Search for the cell housing the specified text and yield its (X, Y) center coordinate. 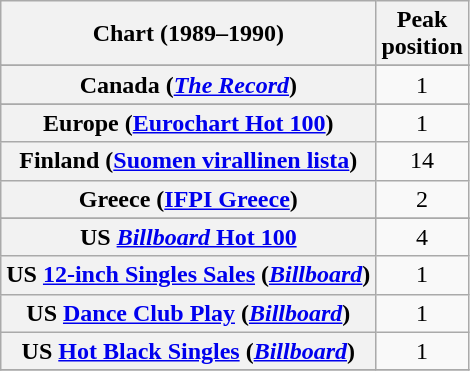
Peakposition (422, 34)
Finland (Suomen virallinen lista) (188, 161)
Canada (The Record) (188, 85)
Greece (IFPI Greece) (188, 199)
US Billboard Hot 100 (188, 237)
US 12-inch Singles Sales (Billboard) (188, 275)
US Hot Black Singles (Billboard) (188, 351)
14 (422, 161)
US Dance Club Play (Billboard) (188, 313)
2 (422, 199)
Chart (1989–1990) (188, 34)
4 (422, 237)
Europe (Eurochart Hot 100) (188, 123)
